Locate the cell with the specified text and output its (X, Y) center coordinate. 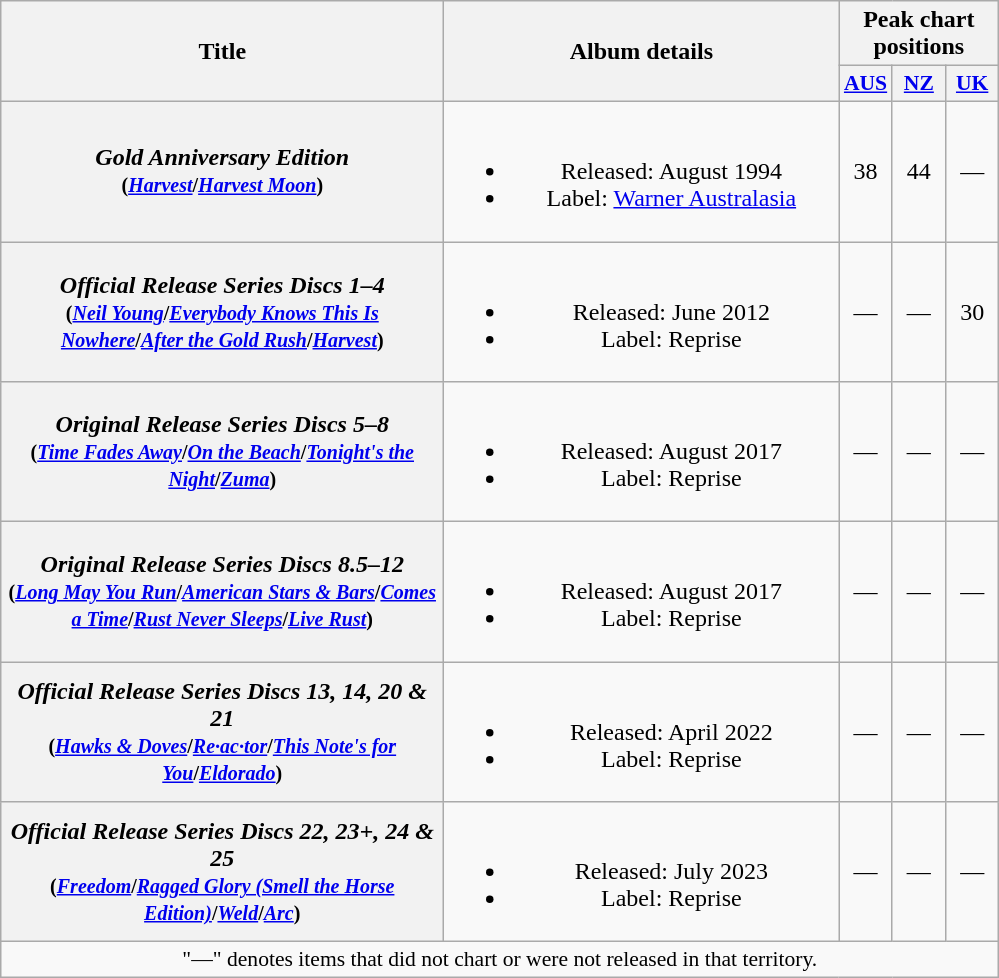
Released: July 2023Label: Reprise (642, 872)
Original Release Series Discs 5–8 (Time Fades Away/On the Beach/Tonight's the Night/Zuma) (222, 452)
Released: April 2022Label: Reprise (642, 732)
Official Release Series Discs 13, 14, 20 & 21 (Hawks & Doves/Re·ac·tor/This Note's for You/Eldorado) (222, 732)
NZ (918, 84)
Album details (642, 52)
Official Release Series Discs 1–4 (Neil Young/Everybody Knows This IsNowhere/After the Gold Rush/Harvest) (222, 312)
Released: June 2012Label: Reprise (642, 312)
"—" denotes items that did not chart or were not released in that territory. (500, 960)
38 (866, 171)
Gold Anniversary Edition (Harvest/Harvest Moon) (222, 171)
Original Release Series Discs 8.5–12 (Long May You Run/American Stars & Bars/Comes a Time/Rust Never Sleeps/Live Rust) (222, 592)
AUS (866, 84)
UK (972, 84)
30 (972, 312)
Peak chart positions (919, 34)
44 (918, 171)
Official Release Series Discs 22, 23+, 24 & 25 (Freedom/Ragged Glory (Smell the Horse Edition)/Weld/Arc) (222, 872)
Title (222, 52)
Released: August 1994Label: Warner Australasia (642, 171)
